Locate the cell with the specified text and output its (X, Y) center coordinate. 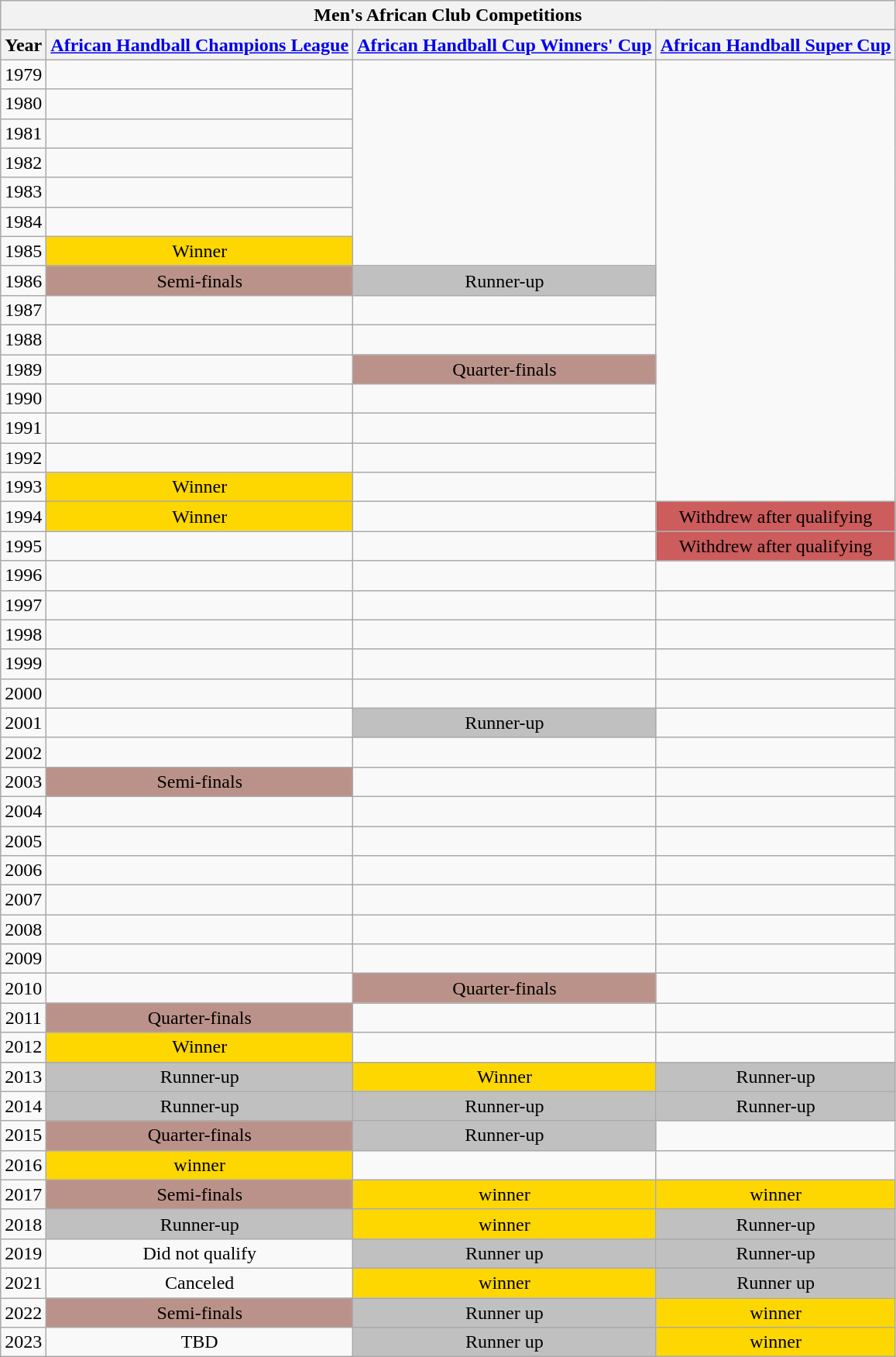
2010 (23, 988)
2009 (23, 959)
2003 (23, 782)
2017 (23, 1194)
2001 (23, 723)
Year (23, 45)
2022 (23, 1313)
1981 (23, 133)
1988 (23, 339)
African Handball Cup Winners' Cup (505, 45)
2008 (23, 929)
1995 (23, 546)
2000 (23, 693)
2006 (23, 871)
2002 (23, 752)
Did not qualify (200, 1253)
1993 (23, 487)
2015 (23, 1135)
1998 (23, 634)
African Handball Super Cup (776, 45)
African Handball Champions League (200, 45)
1984 (23, 222)
1994 (23, 517)
1979 (23, 74)
2011 (23, 1018)
1980 (23, 104)
1985 (23, 251)
2004 (23, 811)
1997 (23, 605)
2021 (23, 1283)
1983 (23, 192)
1996 (23, 575)
1989 (23, 369)
1987 (23, 310)
2007 (23, 900)
2012 (23, 1047)
Men's African Club Competitions (448, 15)
2005 (23, 840)
1991 (23, 428)
2016 (23, 1165)
1999 (23, 664)
2023 (23, 1342)
1992 (23, 458)
1990 (23, 399)
1986 (23, 280)
TBD (200, 1342)
2019 (23, 1253)
2014 (23, 1106)
Canceled (200, 1283)
2018 (23, 1224)
1982 (23, 163)
2013 (23, 1077)
